Return the [x, y] coordinate for the center point of the cell that contains the specified text.  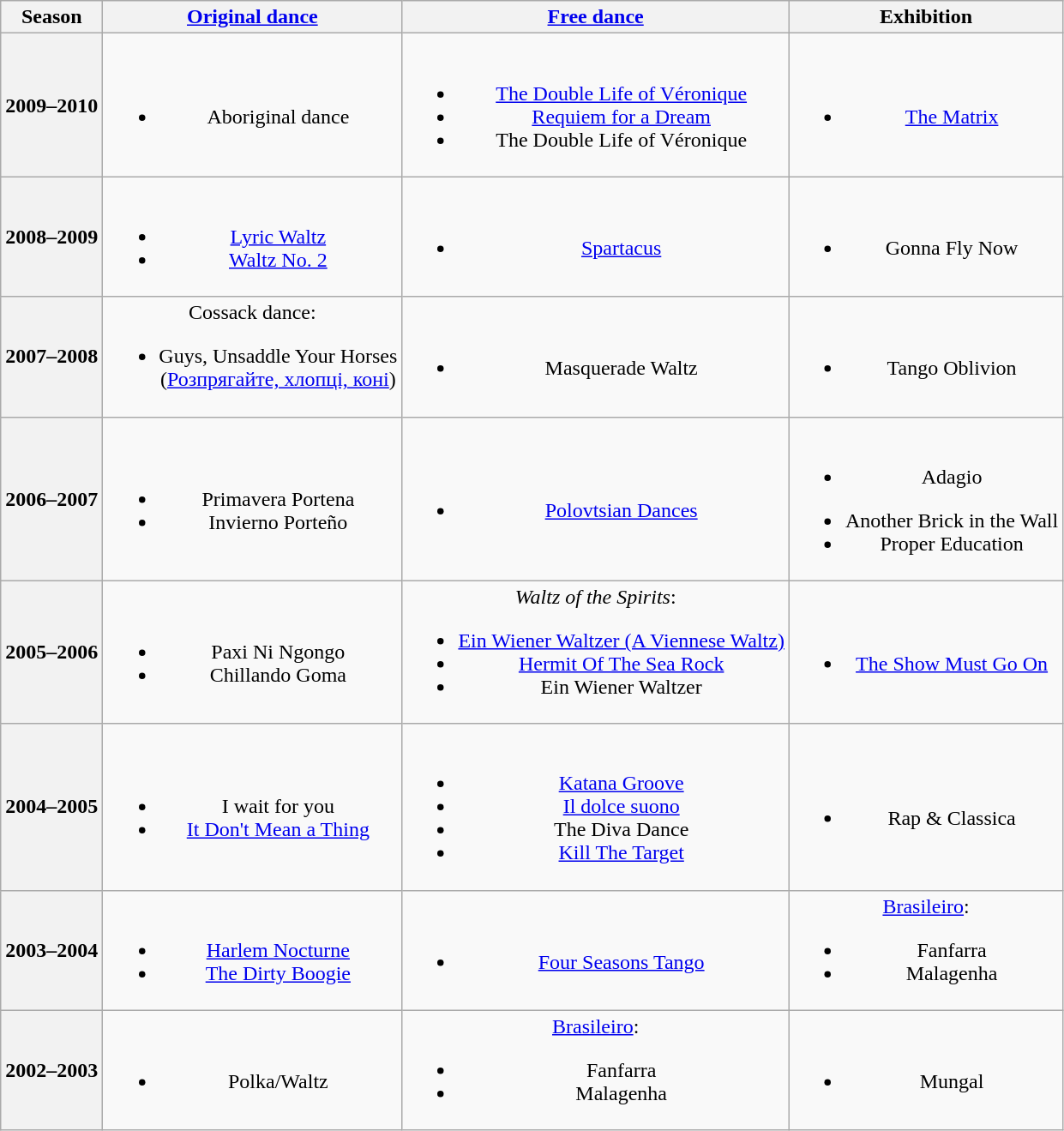
The Show Must Go On [926, 652]
Mungal [926, 1070]
Cossack dance:Guys, Unsaddle Your Horses (Розпрягайте, хлопці, коні) [252, 357]
Adagio Another Brick in the Wall Proper Education [926, 499]
Tango Oblivion [926, 357]
Four Seasons Tango [596, 950]
Harlem NocturneThe Dirty Boogie [252, 950]
Paxi Ni Ngongo Chillando Goma [252, 652]
Lyric Waltz Waltz No. 2 [252, 237]
Original dance [252, 17]
2007–2008 [51, 357]
Season [51, 17]
The Double Life of Véronique Requiem for a Dream The Double Life of Véronique [596, 105]
2003–2004 [51, 950]
Katana Groove Il dolce suono The Diva Dance Kill The Target [596, 807]
The Matrix [926, 105]
2002–2003 [51, 1070]
2004–2005 [51, 807]
Waltz of the Spirits:Ein Wiener Waltzer (A Viennese Waltz) Hermit Of The Sea Rock Ein Wiener Waltzer [596, 652]
2005–2006 [51, 652]
2008–2009 [51, 237]
2009–2010 [51, 105]
Polka/Waltz [252, 1070]
Aboriginal dance [252, 105]
2006–2007 [51, 499]
Free dance [596, 17]
I wait for youIt Don't Mean a Thing [252, 807]
Masquerade Waltz [596, 357]
Gonna Fly Now [926, 237]
Primavera Portena Invierno Porteño [252, 499]
Polovtsian Dances [596, 499]
Spartacus [596, 237]
Rap & Classica [926, 807]
Exhibition [926, 17]
